Return the (X, Y) coordinate for the center point of the cell that contains the specified text.  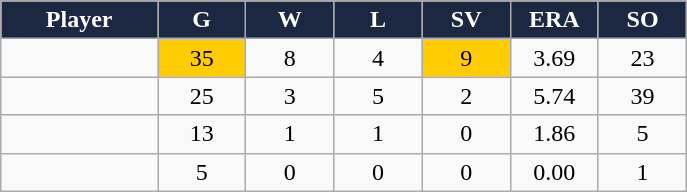
G (202, 20)
2 (466, 96)
0.00 (554, 172)
Player (80, 20)
3.69 (554, 58)
W (290, 20)
4 (378, 58)
35 (202, 58)
3 (290, 96)
25 (202, 96)
5.74 (554, 96)
13 (202, 134)
23 (642, 58)
39 (642, 96)
L (378, 20)
SO (642, 20)
ERA (554, 20)
9 (466, 58)
8 (290, 58)
1.86 (554, 134)
SV (466, 20)
